Capture the cell that displays the provided text and extract its [x, y] central coordinate. 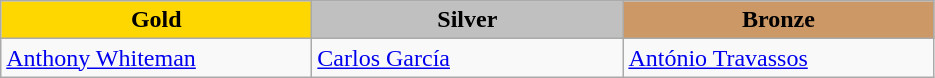
Anthony Whiteman [156, 58]
Gold [156, 20]
António Travassos [778, 58]
Bronze [778, 20]
Silver [468, 20]
Carlos García [468, 58]
